For the text-containing cell, return its midpoint in (X, Y) coordinate format. 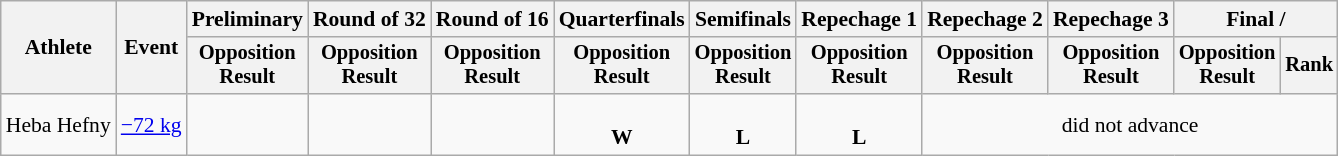
Athlete (58, 48)
did not advance (1130, 124)
Repechage 2 (985, 19)
Preliminary (248, 19)
Round of 32 (370, 19)
Heba Hefny (58, 124)
Final / (1256, 19)
W (622, 124)
Repechage 3 (1111, 19)
Quarterfinals (622, 19)
Semifinals (744, 19)
Repechage 1 (859, 19)
Event (152, 48)
−72 kg (152, 124)
Rank (1309, 66)
Round of 16 (492, 19)
